Detect which cell encompasses the target text, then output its (x, y) center coordinate. 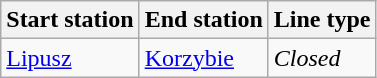
Lipusz (70, 58)
End station (204, 20)
Line type (322, 20)
Korzybie (204, 58)
Closed (322, 58)
Start station (70, 20)
